Determine the (X, Y) coordinate at the center of the cell enclosing the given text.  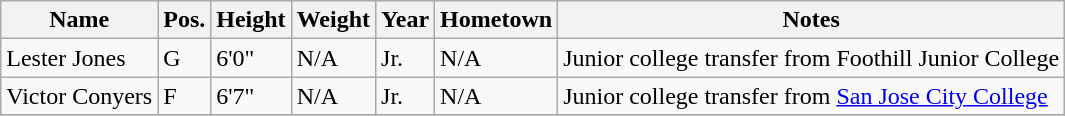
Weight (333, 20)
F (184, 96)
6'0" (251, 58)
Lester Jones (80, 58)
Victor Conyers (80, 96)
Pos. (184, 20)
G (184, 58)
Hometown (496, 20)
Year (406, 20)
Notes (812, 20)
6'7" (251, 96)
Junior college transfer from Foothill Junior College (812, 58)
Junior college transfer from San Jose City College (812, 96)
Name (80, 20)
Height (251, 20)
